Provide the (x, y) coordinate of the cell's center where the given text is located.  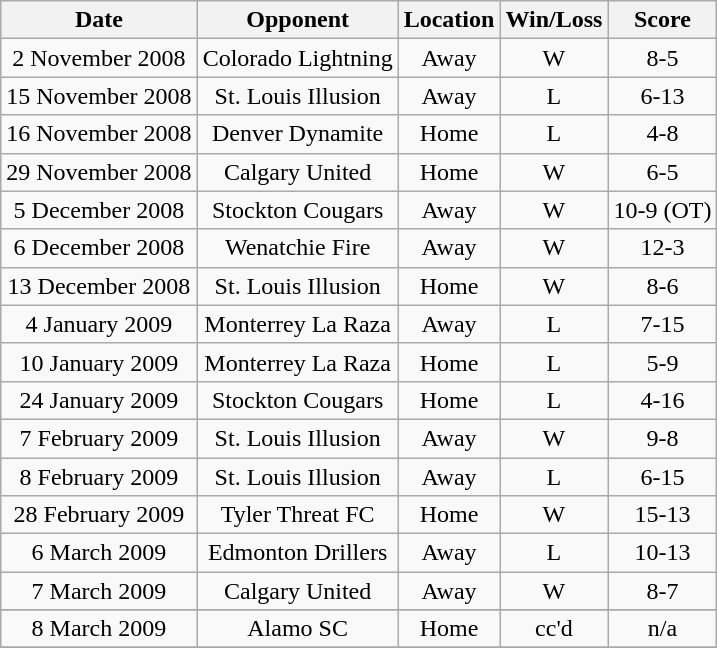
8-5 (662, 58)
Date (99, 20)
7-15 (662, 324)
Score (662, 20)
4-16 (662, 400)
10 January 2009 (99, 362)
6 March 2009 (99, 553)
10-13 (662, 553)
8 February 2009 (99, 477)
Opponent (298, 20)
9-8 (662, 438)
Win/Loss (554, 20)
15-13 (662, 515)
5 December 2008 (99, 210)
13 December 2008 (99, 286)
10-9 (OT) (662, 210)
n/a (662, 629)
16 November 2008 (99, 134)
4 January 2009 (99, 324)
Alamo SC (298, 629)
6-5 (662, 172)
6-13 (662, 96)
Tyler Threat FC (298, 515)
8 March 2009 (99, 629)
7 March 2009 (99, 591)
24 January 2009 (99, 400)
Denver Dynamite (298, 134)
6 December 2008 (99, 248)
15 November 2008 (99, 96)
8-7 (662, 591)
Wenatchie Fire (298, 248)
4-8 (662, 134)
cc'd (554, 629)
7 February 2009 (99, 438)
2 November 2008 (99, 58)
Edmonton Drillers (298, 553)
29 November 2008 (99, 172)
Location (449, 20)
28 February 2009 (99, 515)
12-3 (662, 248)
6-15 (662, 477)
5-9 (662, 362)
Colorado Lightning (298, 58)
8-6 (662, 286)
